Provide the [x, y] coordinate of the cell's center where the given text is located.  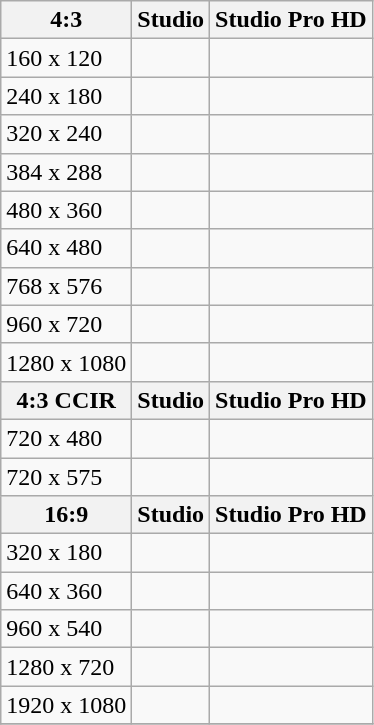
160 x 120 [66, 58]
720 x 480 [66, 438]
640 x 480 [66, 248]
4:3 [66, 20]
480 x 360 [66, 210]
1280 x 720 [66, 667]
1280 x 1080 [66, 362]
960 x 540 [66, 629]
640 x 360 [66, 591]
320 x 180 [66, 553]
384 x 288 [66, 172]
720 x 575 [66, 477]
16:9 [66, 515]
768 x 576 [66, 286]
960 x 720 [66, 324]
320 x 240 [66, 134]
1920 x 1080 [66, 705]
4:3 CCIR [66, 400]
240 x 180 [66, 96]
